Output the [X, Y] coordinate of the center of the cell containing the given text.  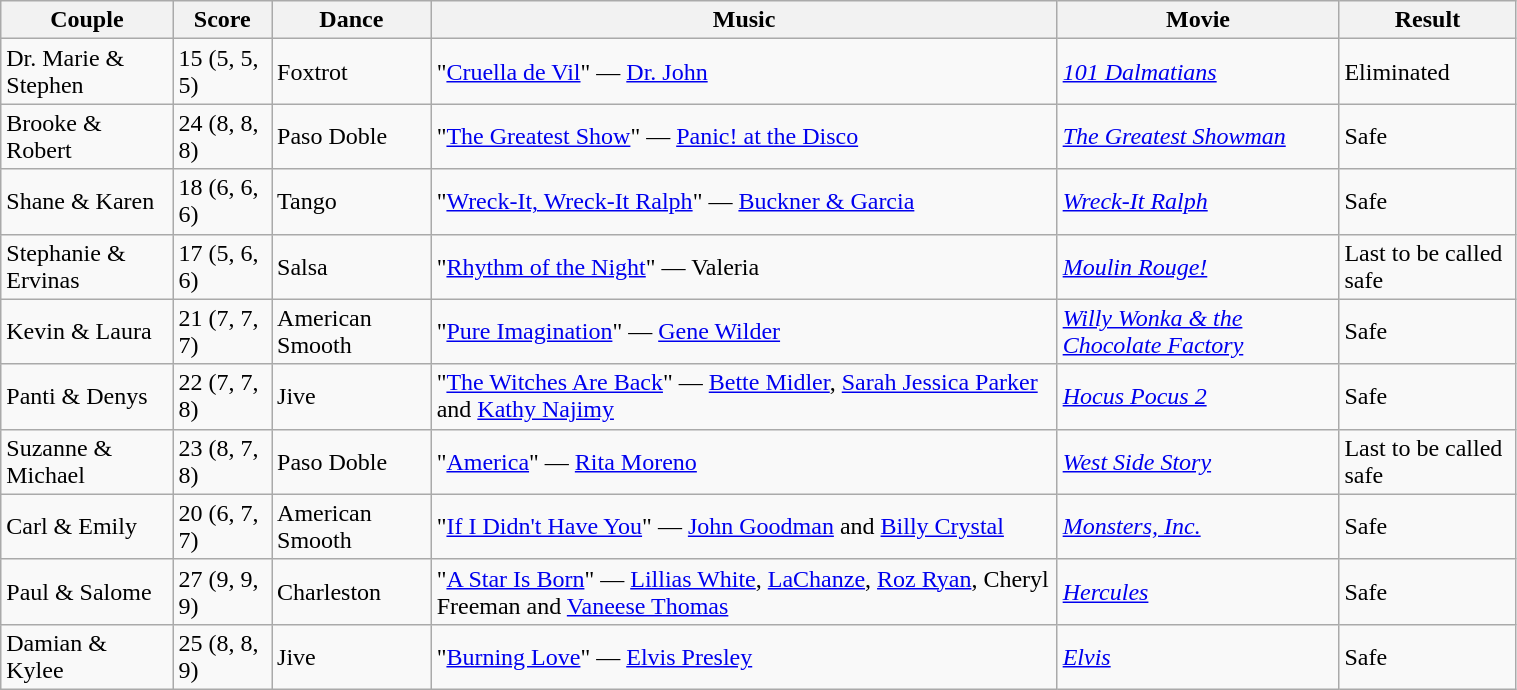
15 (5, 5, 5) [222, 72]
Dr. Marie & Stephen [87, 72]
"Cruella de Vil" — Dr. John [744, 72]
Brooke & Robert [87, 136]
Movie [1198, 20]
"The Witches Are Back" — Bette Midler, Sarah Jessica Parker and Kathy Najimy [744, 396]
Result [1428, 20]
23 (8, 7, 8) [222, 462]
"Pure Imagination" — Gene Wilder [744, 332]
18 (6, 6, 6) [222, 202]
Music [744, 20]
Hercules [1198, 592]
21 (7, 7, 7) [222, 332]
Wreck-It Ralph [1198, 202]
Willy Wonka & the Chocolate Factory [1198, 332]
Tango [352, 202]
20 (6, 7, 7) [222, 526]
27 (9, 9, 9) [222, 592]
"The Greatest Show" — Panic! at the Disco [744, 136]
Monsters, Inc. [1198, 526]
Kevin & Laura [87, 332]
17 (5, 6, 6) [222, 266]
Hocus Pocus 2 [1198, 396]
"America" — Rita Moreno [744, 462]
Suzanne & Michael [87, 462]
West Side Story [1198, 462]
The Greatest Showman [1198, 136]
Damian & Kylee [87, 656]
Carl & Emily [87, 526]
Dance [352, 20]
Stephanie & Ervinas [87, 266]
"If I Didn't Have You" — John Goodman and Billy Crystal [744, 526]
25 (8, 8, 9) [222, 656]
Moulin Rouge! [1198, 266]
22 (7, 7, 8) [222, 396]
"Rhythm of the Night" — Valeria [744, 266]
Elvis [1198, 656]
24 (8, 8, 8) [222, 136]
Panti & Denys [87, 396]
"Burning Love" — Elvis Presley [744, 656]
"Wreck-It, Wreck-It Ralph" — Buckner & Garcia [744, 202]
Shane & Karen [87, 202]
Paul & Salome [87, 592]
Eliminated [1428, 72]
101 Dalmatians [1198, 72]
"A Star Is Born" — Lillias White, LaChanze, Roz Ryan, Cheryl Freeman and Vaneese Thomas [744, 592]
Charleston [352, 592]
Couple [87, 20]
Score [222, 20]
Salsa [352, 266]
Foxtrot [352, 72]
